Return the [x, y] coordinate for the center point of the cell that contains the specified text.  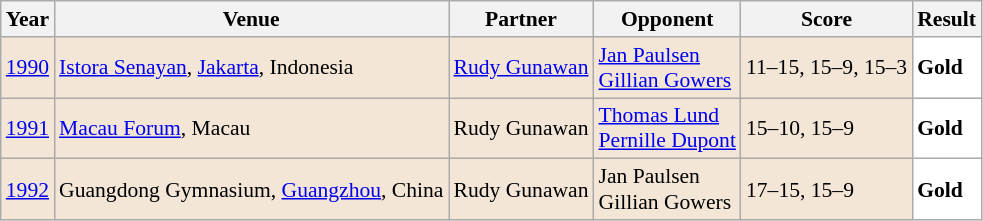
Partner [520, 19]
Result [946, 19]
Guangdong Gymnasium, Guangzhou, China [251, 190]
15–10, 15–9 [826, 128]
Istora Senayan, Jakarta, Indonesia [251, 68]
Macau Forum, Macau [251, 128]
Venue [251, 19]
11–15, 15–9, 15–3 [826, 68]
Year [28, 19]
17–15, 15–9 [826, 190]
1990 [28, 68]
Thomas Lund Pernille Dupont [668, 128]
Score [826, 19]
1991 [28, 128]
1992 [28, 190]
Opponent [668, 19]
